Locate the cell with the specified text and output its (x, y) center coordinate. 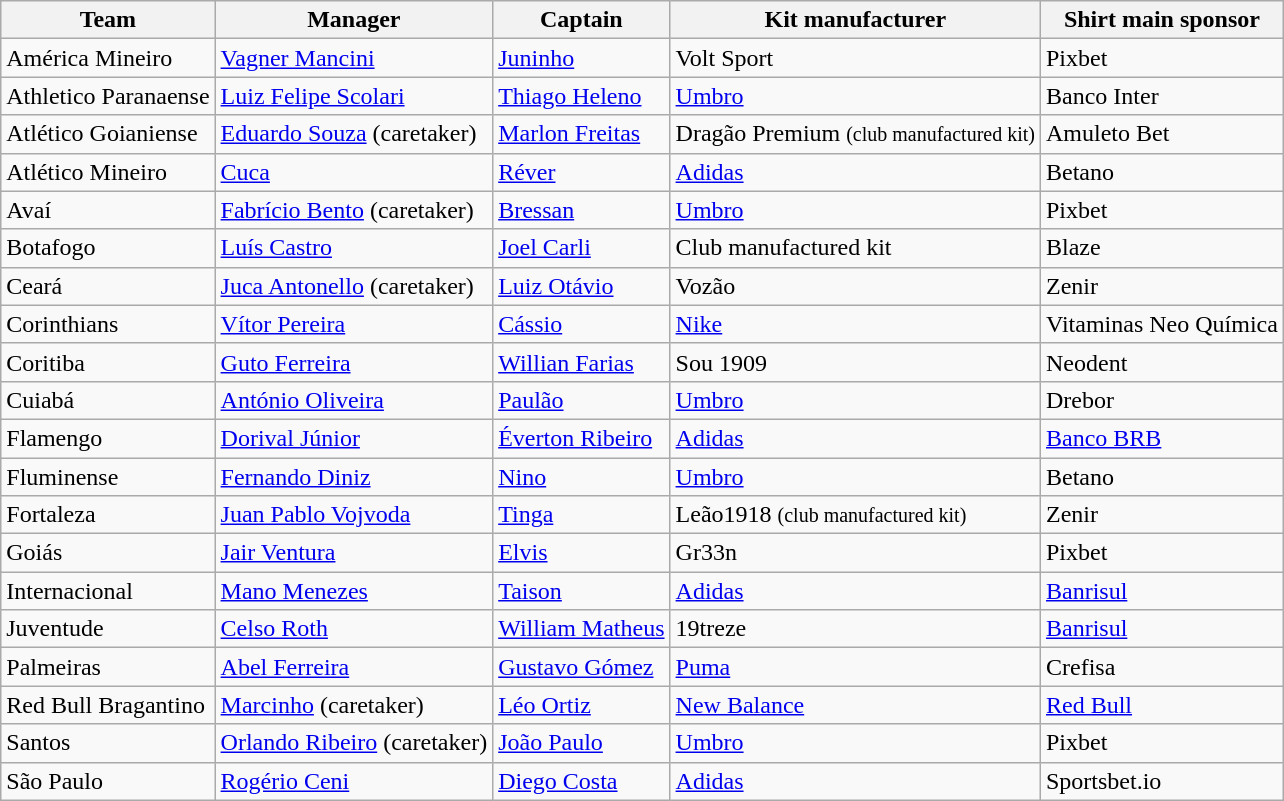
Nino (582, 477)
Drebor (1162, 400)
Vítor Pereira (354, 324)
Gr33n (855, 553)
Luís Castro (354, 248)
Celso Roth (354, 629)
João Paulo (582, 743)
Vozão (855, 286)
Botafogo (108, 248)
Shirt main sponsor (1162, 20)
Gustavo Gómez (582, 667)
António Oliveira (354, 400)
Puma (855, 667)
Captain (582, 20)
América Mineiro (108, 58)
Team (108, 20)
Marlon Freitas (582, 134)
Red Bull (1162, 705)
Joel Carli (582, 248)
Juninho (582, 58)
Fortaleza (108, 515)
Red Bull Bragantino (108, 705)
Dorival Júnior (354, 438)
Juca Antonello (caretaker) (354, 286)
Cássio (582, 324)
São Paulo (108, 781)
Amuleto Bet (1162, 134)
Avaí (108, 210)
Diego Costa (582, 781)
Santos (108, 743)
Neodent (1162, 362)
Banco Inter (1162, 96)
Goiás (108, 553)
New Balance (855, 705)
Banco BRB (1162, 438)
Vitaminas Neo Química (1162, 324)
Éverton Ribeiro (582, 438)
Nike (855, 324)
19treze (855, 629)
Willian Farias (582, 362)
Blaze (1162, 248)
Marcinho (caretaker) (354, 705)
Mano Menezes (354, 591)
Sou 1909 (855, 362)
Taison (582, 591)
Ceará (108, 286)
Elvis (582, 553)
Vagner Mancini (354, 58)
Orlando Ribeiro (caretaker) (354, 743)
Léo Ortiz (582, 705)
Fluminense (108, 477)
Eduardo Souza (caretaker) (354, 134)
Réver (582, 172)
Internacional (108, 591)
Flamengo (108, 438)
Luiz Otávio (582, 286)
Bressan (582, 210)
Dragão Premium (club manufactured kit) (855, 134)
Manager (354, 20)
Fabrício Bento (caretaker) (354, 210)
Coritiba (108, 362)
Luiz Felipe Scolari (354, 96)
Leão1918 (club manufactured kit) (855, 515)
Rogério Ceni (354, 781)
Atlético Goianiense (108, 134)
William Matheus (582, 629)
Sportsbet.io (1162, 781)
Cuca (354, 172)
Cuiabá (108, 400)
Corinthians (108, 324)
Athletico Paranaense (108, 96)
Atlético Mineiro (108, 172)
Thiago Heleno (582, 96)
Juan Pablo Vojvoda (354, 515)
Jair Ventura (354, 553)
Volt Sport (855, 58)
Crefisa (1162, 667)
Juventude (108, 629)
Palmeiras (108, 667)
Fernando Diniz (354, 477)
Kit manufacturer (855, 20)
Tinga (582, 515)
Paulão (582, 400)
Abel Ferreira (354, 667)
Guto Ferreira (354, 362)
Club manufactured kit (855, 248)
